Locate the cell with the specified text and output its [X, Y] center coordinate. 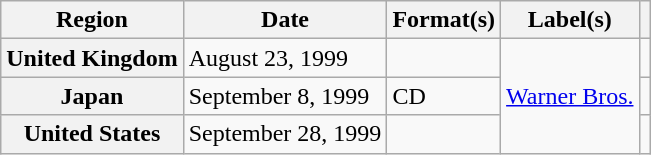
Japan [92, 96]
Region [92, 20]
August 23, 1999 [285, 58]
September 8, 1999 [285, 96]
Date [285, 20]
Format(s) [444, 20]
United States [92, 134]
CD [444, 96]
September 28, 1999 [285, 134]
Warner Bros. [570, 96]
United Kingdom [92, 58]
Label(s) [570, 20]
